Search for the cell housing the specified text and yield its (x, y) center coordinate. 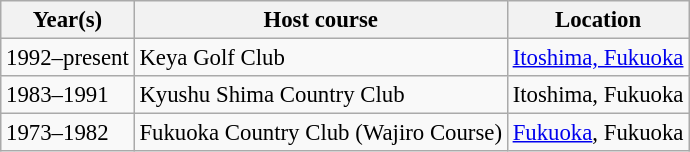
Location (598, 20)
Kyushu Shima Country Club (320, 95)
Fukuoka, Fukuoka (598, 133)
1973–1982 (68, 133)
Keya Golf Club (320, 58)
Host course (320, 20)
Fukuoka Country Club (Wajiro Course) (320, 133)
1983–1991 (68, 95)
Year(s) (68, 20)
1992–present (68, 58)
